Find where the given text appears and provide that cell's center as [X, Y] coordinate. 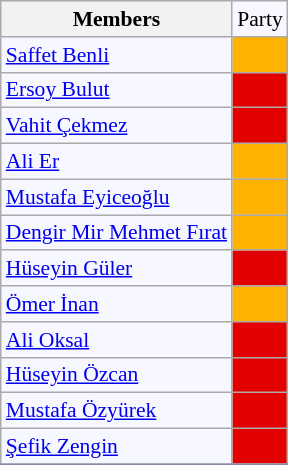
Party [260, 19]
Vahit Çekmez [116, 126]
Mustafa Özyürek [116, 411]
Ömer İnan [116, 304]
Ersoy Bulut [116, 90]
Ali Er [116, 162]
Hüseyin Güler [116, 269]
Ali Oksal [116, 340]
Mustafa Eyiceoğlu [116, 197]
Dengir Mir Mehmet Fırat [116, 233]
Members [116, 19]
Saffet Benli [116, 55]
Şefik Zengin [116, 447]
Hüseyin Özcan [116, 375]
